Identify which cell holds the provided text, then report its (x, y) central coordinate. 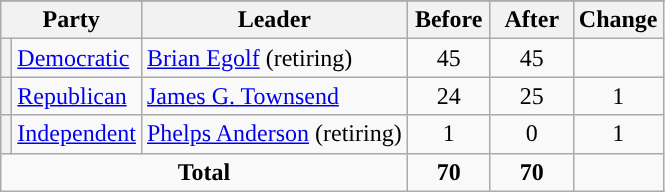
James G. Townsend (274, 96)
Brian Egolf (retiring) (274, 58)
After (532, 20)
Party (72, 20)
Total (204, 172)
Independent (77, 134)
Leader (274, 20)
24 (448, 96)
0 (532, 134)
Before (448, 20)
Phelps Anderson (retiring) (274, 134)
25 (532, 96)
Democratic (77, 58)
Republican (77, 96)
Change (618, 20)
